Capture the cell that displays the provided text and extract its [X, Y] central coordinate. 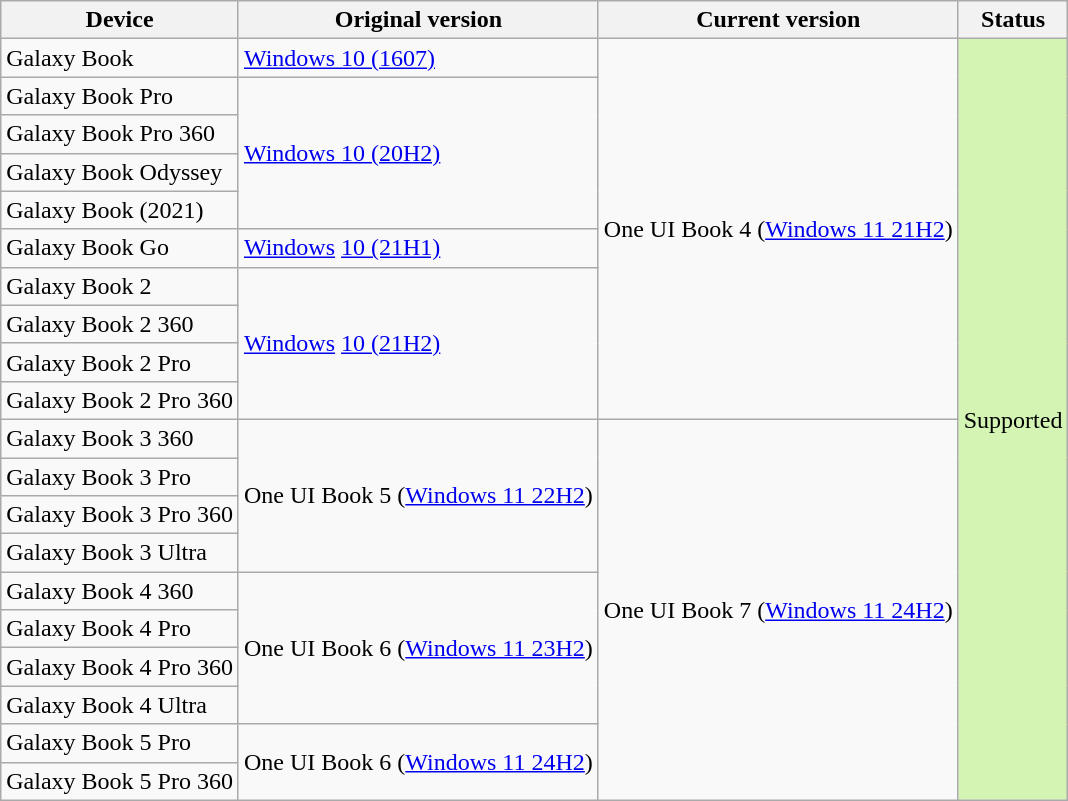
Galaxy Book (2021) [120, 210]
Galaxy Book 2 360 [120, 324]
Galaxy Book 2 [120, 286]
Galaxy Book 4 360 [120, 591]
Galaxy Book Pro [120, 96]
Galaxy Book 4 Pro 360 [120, 667]
One UI Book 6 (Windows 11 23H2) [418, 648]
Windows 10 (20H2) [418, 153]
One UI Book 6 (Windows 11 24H2) [418, 762]
Galaxy Book 3 Pro 360 [120, 515]
One UI Book 7 (Windows 11 24H2) [778, 610]
Galaxy Book 3 Ultra [120, 553]
Galaxy Book 2 Pro 360 [120, 400]
One UI Book 5 (Windows 11 22H2) [418, 495]
Windows 10 (21H1) [418, 248]
Windows 10 (21H2) [418, 343]
Galaxy Book 3 Pro [120, 477]
Device [120, 20]
Status [1013, 20]
Original version [418, 20]
Galaxy Book Odyssey [120, 172]
Supported [1013, 420]
Galaxy Book 3 360 [120, 438]
Galaxy Book Go [120, 248]
Windows 10 (1607) [418, 58]
Galaxy Book Pro 360 [120, 134]
Current version [778, 20]
Galaxy Book 4 Pro [120, 629]
Galaxy Book 5 Pro [120, 743]
Galaxy Book [120, 58]
Galaxy Book 2 Pro [120, 362]
One UI Book 4 (Windows 11 21H2) [778, 230]
Galaxy Book 4 Ultra [120, 705]
Galaxy Book 5 Pro 360 [120, 781]
